Capture the cell that displays the provided text and extract its [X, Y] central coordinate. 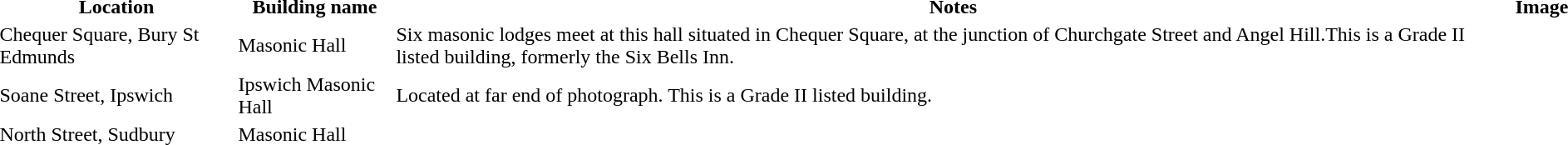
Located at far end of photograph. This is a Grade II listed building. [953, 95]
Ipswich Masonic Hall [314, 95]
Masonic Hall [314, 45]
